Determine the (X, Y) coordinate at the center of the cell enclosing the given text.  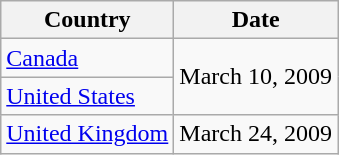
United States (88, 96)
March 24, 2009 (256, 134)
United Kingdom (88, 134)
March 10, 2009 (256, 77)
Canada (88, 58)
Country (88, 20)
Date (256, 20)
